From the cell containing the given text, extract its center point as (x, y) coordinate. 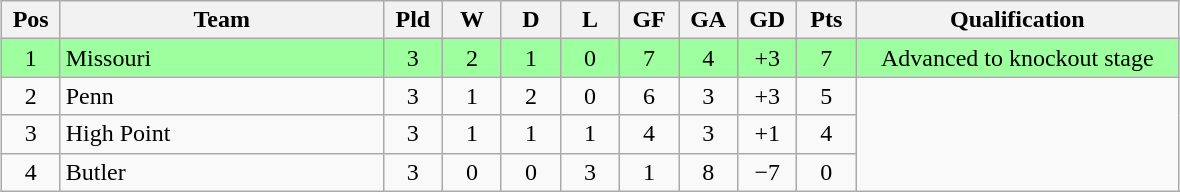
8 (708, 172)
5 (826, 96)
Advanced to knockout stage (1018, 58)
W (472, 20)
Penn (222, 96)
Pos (30, 20)
GD (768, 20)
Pts (826, 20)
+1 (768, 134)
L (590, 20)
−7 (768, 172)
Butler (222, 172)
Pld (412, 20)
High Point (222, 134)
GF (650, 20)
Qualification (1018, 20)
Missouri (222, 58)
6 (650, 96)
Team (222, 20)
GA (708, 20)
D (530, 20)
